Determine the [x, y] coordinate at the center of the cell enclosing the given text.  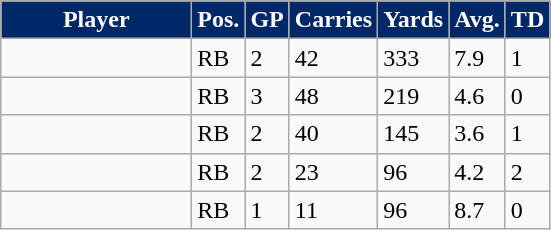
3 [267, 96]
7.9 [478, 58]
40 [333, 134]
8.7 [478, 210]
48 [333, 96]
Pos. [218, 20]
3.6 [478, 134]
42 [333, 58]
GP [267, 20]
11 [333, 210]
Carries [333, 20]
333 [414, 58]
Avg. [478, 20]
Yards [414, 20]
145 [414, 134]
219 [414, 96]
TD [527, 20]
Player [96, 20]
4.2 [478, 172]
4.6 [478, 96]
23 [333, 172]
